For the text-containing cell, return its midpoint in (x, y) coordinate format. 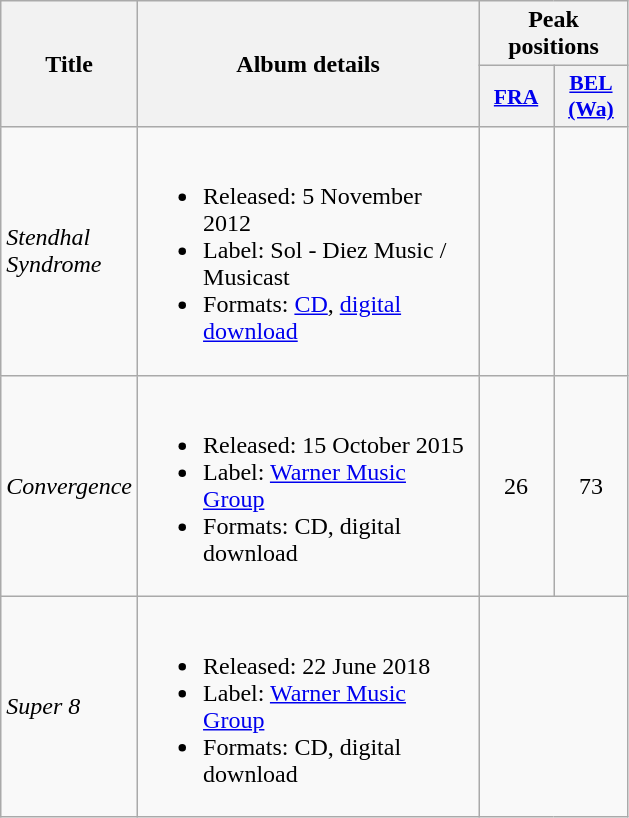
Album details (308, 64)
Peak positions (554, 34)
Convergence (70, 486)
Super 8 (70, 706)
Released: 15 October 2015Label: Warner Music GroupFormats: CD, digital download (308, 486)
BEL (Wa) (592, 96)
Released: 5 November 2012Label: Sol - Diez Music / MusicastFormats: CD, digital download (308, 251)
73 (592, 486)
Title (70, 64)
Stendhal Syndrome (70, 251)
26 (516, 486)
FRA (516, 96)
Released: 22 June 2018Label: Warner Music GroupFormats: CD, digital download (308, 706)
